Detect which cell encompasses the target text, then output its [X, Y] center coordinate. 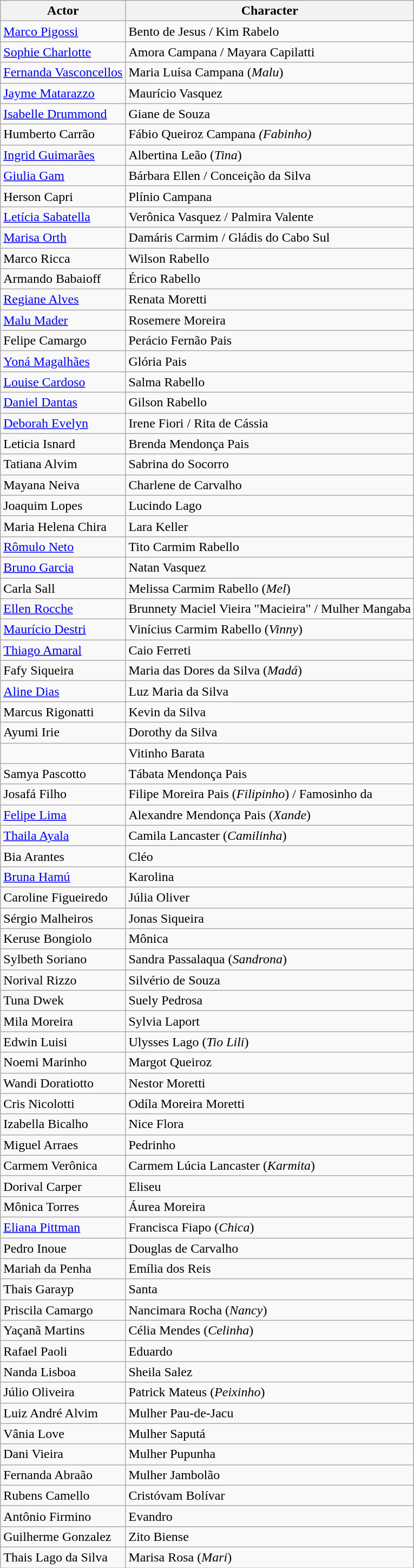
Perácio Fernão Pais [270, 341]
Leticia Isnard [63, 444]
Júlia Oliver [270, 897]
Nancimara Rocha (Nancy) [270, 1310]
Maurício Destri [63, 630]
Thais Garayp [63, 1290]
Bruna Hamú [63, 877]
Camila Lancaster (Camilinha) [270, 835]
Salma Rabello [270, 382]
Aline Dias [63, 691]
Sheila Salez [270, 1372]
Margot Queiroz [270, 1062]
Ulysses Lago (Tio Lili) [270, 1042]
Rômulo Neto [63, 547]
Regiane Alves [63, 300]
Miguel Arraes [63, 1145]
Nanda Lisboa [63, 1372]
Nestor Moretti [270, 1083]
Natan Vasquez [270, 567]
Herson Capri [63, 196]
Yaçanã Martins [63, 1331]
Sophie Charlotte [63, 52]
Nice Flora [270, 1124]
Ellen Rocche [63, 609]
Mulher Saputá [270, 1434]
Thais Lago da Silva [63, 1557]
Dorival Carper [63, 1186]
Damáris Carmim / Gládis do Cabo Sul [270, 237]
Vânia Love [63, 1434]
Vinícius Carmim Rabello (Vinny) [270, 630]
Karolina [270, 877]
Letícia Sabatella [63, 217]
Mônica [270, 939]
Pedro Inoue [63, 1248]
Lucindo Lago [270, 506]
Marco Ricca [63, 258]
Marco Pigossi [63, 31]
Suely Pedrosa [270, 1001]
Edwin Luisi [63, 1042]
Gilson Rabello [270, 403]
Giulia Gam [63, 176]
Sylvia Laport [270, 1021]
Ingrid Guimarães [63, 155]
Patrick Mateus (Peixinho) [270, 1392]
Caroline Figueiredo [63, 897]
Evandro [270, 1516]
Brenda Mendonça Pais [270, 444]
Albertina Leão (Tina) [270, 155]
Irene Fiori / Rita de Cássia [270, 423]
Joaquim Lopes [63, 506]
Mayana Neiva [63, 485]
Maria das Dores da Silva (Madá) [270, 671]
Emília dos Reis [270, 1269]
Mulher Jambolão [270, 1475]
Eliseu [270, 1186]
Daniel Dantas [63, 403]
Douglas de Carvalho [270, 1248]
Santa [270, 1290]
Renata Moretti [270, 300]
Thaila Ayala [63, 835]
Cléo [270, 856]
Armando Babaioff [63, 279]
Marcus Rigonatti [63, 712]
Tábata Mendonça Pais [270, 774]
Odíla Moreira Moretti [270, 1104]
Mulher Pupunha [270, 1454]
Fernanda Abraão [63, 1475]
Bento de Jesus / Kim Rabelo [270, 31]
Jayme Matarazzo [63, 93]
Carla Sall [63, 588]
Mônica Torres [63, 1207]
Samya Pascotto [63, 774]
Sérgio Malheiros [63, 918]
Humberto Carrão [63, 134]
Maria Luísa Campana (Malu) [270, 73]
Priscila Camargo [63, 1310]
Kevin da Silva [270, 712]
Isabelle Drummond [63, 114]
Melissa Carmim Rabello (Mel) [270, 588]
Fafy Siqueira [63, 671]
Maurício Vasquez [270, 93]
Érico Rabello [270, 279]
Tuna Dwek [63, 1001]
Jonas Siqueira [270, 918]
Thiago Amaral [63, 650]
Carmem Lúcia Lancaster (Karmita) [270, 1165]
Rosemere Moreira [270, 320]
Eliana Pittman [63, 1227]
Brunnety Maciel Vieira "Macieira" / Mulher Mangaba [270, 609]
Luz Maria da Silva [270, 691]
Sandra Passalaqua (Sandrona) [270, 960]
Zito Biense [270, 1537]
Felipe Lima [63, 815]
Bia Arantes [63, 856]
Norival Rizzo [63, 980]
Pedrinho [270, 1145]
Áurea Moreira [270, 1207]
Felipe Camargo [63, 341]
Character [270, 11]
Rubens Camello [63, 1495]
Vitinho Barata [270, 753]
Mila Moreira [63, 1021]
Izabella Bicalho [63, 1124]
Sylbeth Soriano [63, 960]
Bruno Garcia [63, 567]
Actor [63, 11]
Deborah Evelyn [63, 423]
Charlene de Carvalho [270, 485]
Amora Campana / Mayara Capilatti [270, 52]
Francisca Fiapo (Chica) [270, 1227]
Caio Ferreti [270, 650]
Josafá Filho [63, 794]
Verônica Vasquez / Palmira Valente [270, 217]
Alexandre Mendonça Pais (Xande) [270, 815]
Luiz André Alvim [63, 1413]
Malu Mader [63, 320]
Guilherme Gonzalez [63, 1537]
Cris Nicolotti [63, 1104]
Marisa Rosa (Mari) [270, 1557]
Wilson Rabello [270, 258]
Fernanda Vasconcellos [63, 73]
Yoná Magalhães [63, 361]
Fábio Queiroz Campana (Fabinho) [270, 134]
Wandi Doratiotto [63, 1083]
Maria Helena Chira [63, 526]
Dorothy da Silva [270, 733]
Carmem Verônica [63, 1165]
Antônio Firmino [63, 1516]
Mulher Pau-de-Jacu [270, 1413]
Júlio Oliveira [63, 1392]
Dani Vieira [63, 1454]
Rafael Paoli [63, 1351]
Cristóvam Bolívar [270, 1495]
Louise Cardoso [63, 382]
Filipe Moreira Pais (Filipinho) / Famosinho da [270, 794]
Marisa Orth [63, 237]
Eduardo [270, 1351]
Célia Mendes (Celinha) [270, 1331]
Plínio Campana [270, 196]
Lara Keller [270, 526]
Sabrina do Socorro [270, 464]
Mariah da Penha [63, 1269]
Noemi Marinho [63, 1062]
Glória Pais [270, 361]
Tatiana Alvim [63, 464]
Bárbara Ellen / Conceição da Silva [270, 176]
Ayumi Irie [63, 733]
Giane de Souza [270, 114]
Keruse Bongiolo [63, 939]
Silvério de Souza [270, 980]
Tito Carmim Rabello [270, 547]
